Extract the [x, y] coordinate from the center of the cell holding the provided text.  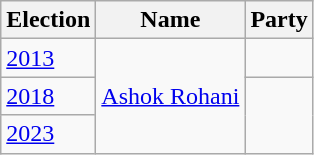
Election [48, 20]
Party [279, 20]
2023 [48, 134]
2013 [48, 58]
2018 [48, 96]
Name [170, 20]
Ashok Rohani [170, 96]
